Scan for the cell matching the given text and deliver its [x, y] coordinate at center. 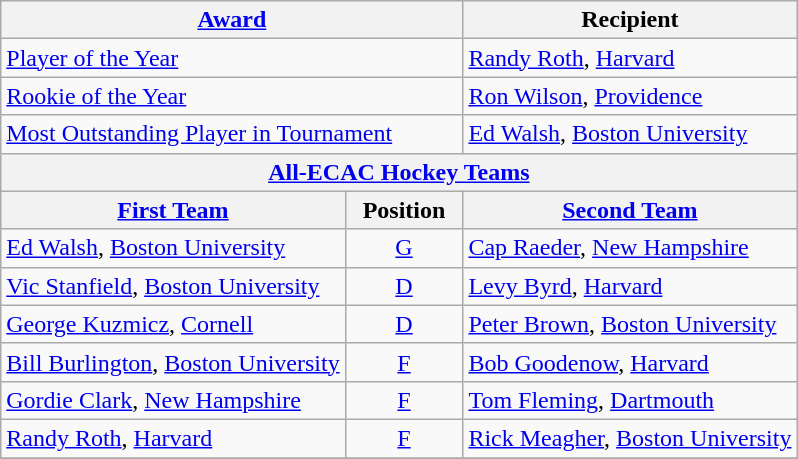
Most Outstanding Player in Tournament [232, 134]
Recipient [630, 20]
G [404, 248]
Rick Meagher, Boston University [630, 438]
Position [404, 210]
All-ECAC Hockey Teams [399, 172]
Gordie Clark, New Hampshire [173, 400]
George Kuzmicz, Cornell [173, 324]
Second Team [630, 210]
Levy Byrd, Harvard [630, 286]
Bill Burlington, Boston University [173, 362]
Cap Raeder, New Hampshire [630, 248]
Peter Brown, Boston University [630, 324]
Bob Goodenow, Harvard [630, 362]
Vic Stanfield, Boston University [173, 286]
Player of the Year [232, 58]
Rookie of the Year [232, 96]
Award [232, 20]
Tom Fleming, Dartmouth [630, 400]
Ron Wilson, Providence [630, 96]
First Team [173, 210]
